Capture the cell that displays the provided text and extract its [x, y] central coordinate. 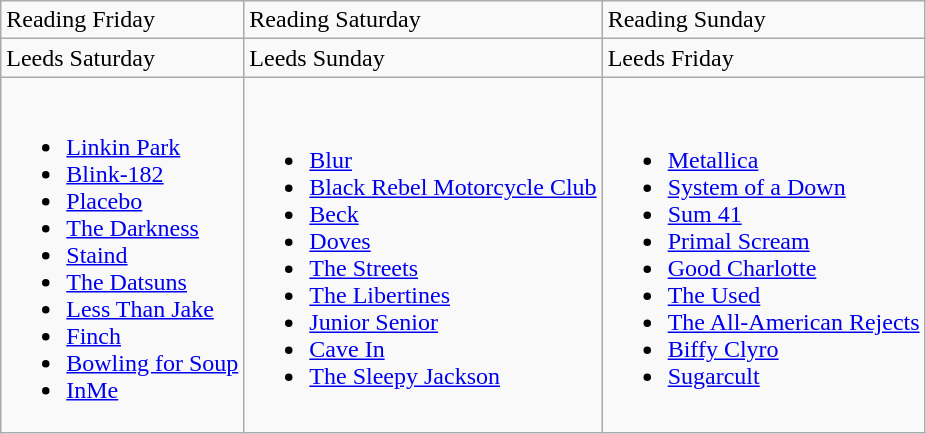
Reading Sunday [764, 20]
Reading Saturday [423, 20]
Leeds Sunday [423, 58]
Reading Friday [122, 20]
Leeds Saturday [122, 58]
MetallicaSystem of a DownSum 41Primal ScreamGood CharlotteThe UsedThe All-American RejectsBiffy ClyroSugarcult [764, 255]
Leeds Friday [764, 58]
Linkin ParkBlink-182PlaceboThe DarknessStaindThe DatsunsLess Than JakeFinchBowling for SoupInMe [122, 255]
BlurBlack Rebel Motorcycle ClubBeckDovesThe StreetsThe LibertinesJunior SeniorCave InThe Sleepy Jackson [423, 255]
